Pinpoint the cell where the given text exists, returning its [X, Y] midpoint coordinate. 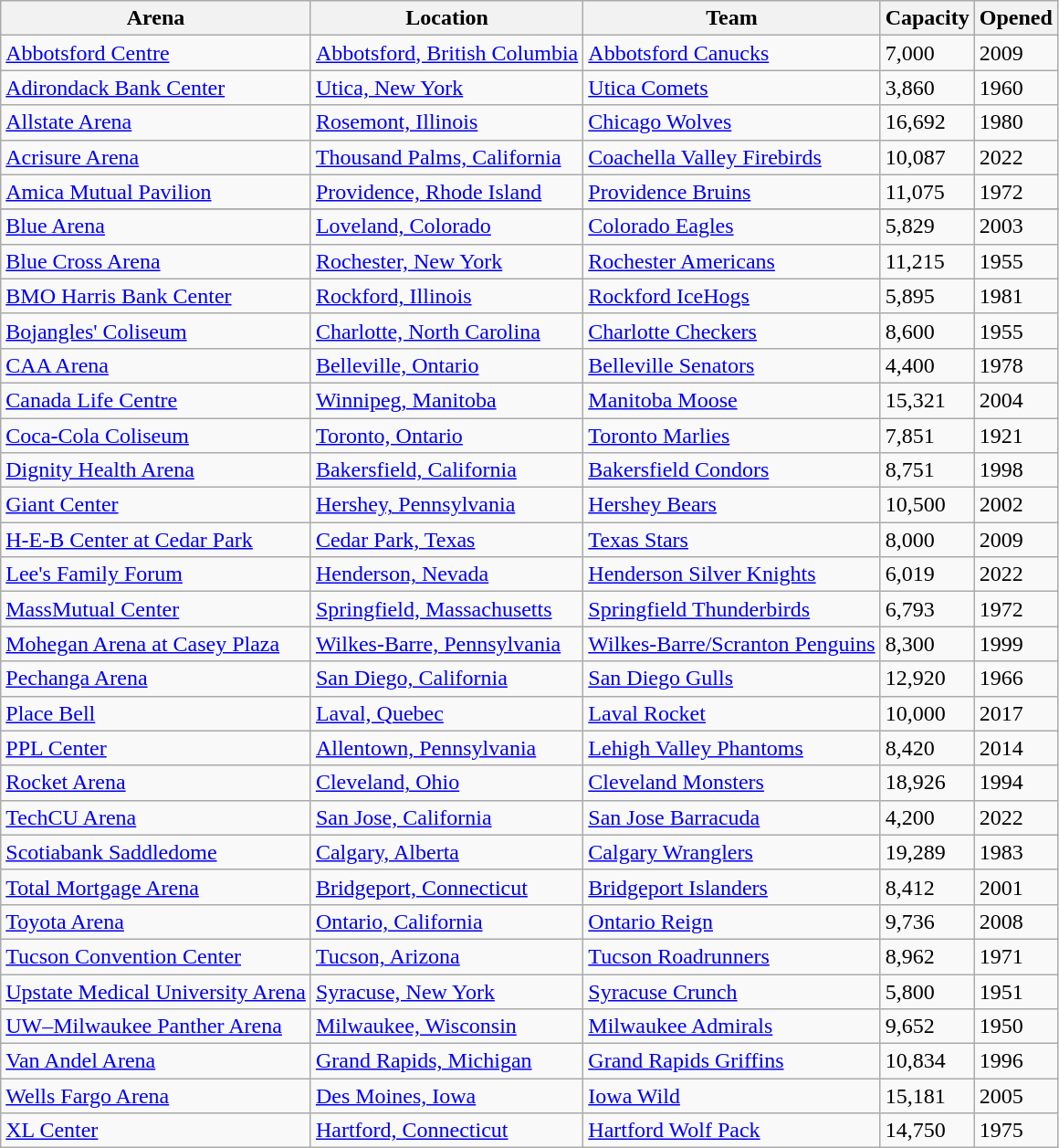
1999 [1015, 644]
Springfield Thunderbirds [732, 609]
Henderson Silver Knights [732, 574]
Amica Mutual Pavilion [156, 192]
Hartford Wolf Pack [732, 1131]
10,834 [928, 1061]
UW–Milwaukee Panther Arena [156, 1027]
1981 [1015, 296]
1921 [1015, 436]
6,019 [928, 574]
1971 [1015, 956]
Springfield, Massachusetts [446, 609]
9,652 [928, 1027]
1966 [1015, 679]
2002 [1015, 505]
XL Center [156, 1131]
PPL Center [156, 748]
8,000 [928, 540]
8,420 [928, 748]
Charlotte Checkers [732, 331]
Wilkes-Barre/Scranton Penguins [732, 644]
2001 [1015, 887]
Providence Bruins [732, 192]
Thousand Palms, California [446, 157]
8,300 [928, 644]
Tucson, Arizona [446, 956]
Hartford, Connecticut [446, 1131]
Ontario, California [446, 922]
Ontario Reign [732, 922]
Cleveland Monsters [732, 783]
8,962 [928, 956]
TechCU Arena [156, 817]
San Diego Gulls [732, 679]
Calgary, Alberta [446, 852]
BMO Harris Bank Center [156, 296]
Toyota Arena [156, 922]
Place Bell [156, 713]
Belleville, Ontario [446, 365]
Toronto, Ontario [446, 436]
Wells Fargo Arena [156, 1096]
Utica, New York [446, 88]
Milwaukee Admirals [732, 1027]
H-E-B Center at Cedar Park [156, 540]
Hershey Bears [732, 505]
1980 [1015, 122]
2003 [1015, 226]
Opened [1015, 18]
Abbotsford Centre [156, 53]
Acrisure Arena [156, 157]
14,750 [928, 1131]
San Jose Barracuda [732, 817]
Chicago Wolves [732, 122]
Calgary Wranglers [732, 852]
Abbotsford, British Columbia [446, 53]
Bridgeport Islanders [732, 887]
10,087 [928, 157]
Scotiabank Saddledome [156, 852]
Bojangles' Coliseum [156, 331]
1975 [1015, 1131]
Upstate Medical University Arena [156, 991]
Cleveland, Ohio [446, 783]
1994 [1015, 783]
Coachella Valley Firebirds [732, 157]
Team [732, 18]
Rosemont, Illinois [446, 122]
Tucson Convention Center [156, 956]
San Jose, California [446, 817]
6,793 [928, 609]
Toronto Marlies [732, 436]
Laval Rocket [732, 713]
Adirondack Bank Center [156, 88]
1950 [1015, 1027]
Arena [156, 18]
Utica Comets [732, 88]
Syracuse Crunch [732, 991]
Abbotsford Canucks [732, 53]
Rocket Arena [156, 783]
Belleville Senators [732, 365]
7,851 [928, 436]
Mohegan Arena at Casey Plaza [156, 644]
8,412 [928, 887]
Rochester Americans [732, 261]
Winnipeg, Manitoba [446, 400]
11,075 [928, 192]
5,800 [928, 991]
1960 [1015, 88]
10,500 [928, 505]
Giant Center [156, 505]
18,926 [928, 783]
2005 [1015, 1096]
Grand Rapids, Michigan [446, 1061]
2008 [1015, 922]
Lehigh Valley Phantoms [732, 748]
Allstate Arena [156, 122]
Total Mortgage Arena [156, 887]
Van Andel Arena [156, 1061]
Coca-Cola Coliseum [156, 436]
12,920 [928, 679]
2017 [1015, 713]
Canada Life Centre [156, 400]
Hershey, Pennsylvania [446, 505]
1998 [1015, 470]
Manitoba Moose [732, 400]
Dignity Health Arena [156, 470]
Tucson Roadrunners [732, 956]
CAA Arena [156, 365]
Des Moines, Iowa [446, 1096]
Rockford IceHogs [732, 296]
3,860 [928, 88]
9,736 [928, 922]
1978 [1015, 365]
Grand Rapids Griffins [732, 1061]
15,321 [928, 400]
1951 [1015, 991]
7,000 [928, 53]
Bakersfield Condors [732, 470]
Colorado Eagles [732, 226]
Providence, Rhode Island [446, 192]
Location [446, 18]
MassMutual Center [156, 609]
2004 [1015, 400]
Pechanga Arena [156, 679]
Allentown, Pennsylvania [446, 748]
Blue Cross Arena [156, 261]
8,600 [928, 331]
4,400 [928, 365]
Blue Arena [156, 226]
Laval, Quebec [446, 713]
19,289 [928, 852]
1996 [1015, 1061]
4,200 [928, 817]
Texas Stars [732, 540]
1983 [1015, 852]
Wilkes-Barre, Pennsylvania [446, 644]
Bridgeport, Connecticut [446, 887]
8,751 [928, 470]
Iowa Wild [732, 1096]
2014 [1015, 748]
15,181 [928, 1096]
Capacity [928, 18]
San Diego, California [446, 679]
Loveland, Colorado [446, 226]
Cedar Park, Texas [446, 540]
Rockford, Illinois [446, 296]
16,692 [928, 122]
Lee's Family Forum [156, 574]
Charlotte, North Carolina [446, 331]
Milwaukee, Wisconsin [446, 1027]
Syracuse, New York [446, 991]
10,000 [928, 713]
Bakersfield, California [446, 470]
Rochester, New York [446, 261]
5,895 [928, 296]
11,215 [928, 261]
Henderson, Nevada [446, 574]
5,829 [928, 226]
